Find where the given text appears and provide that cell's center as (X, Y) coordinate. 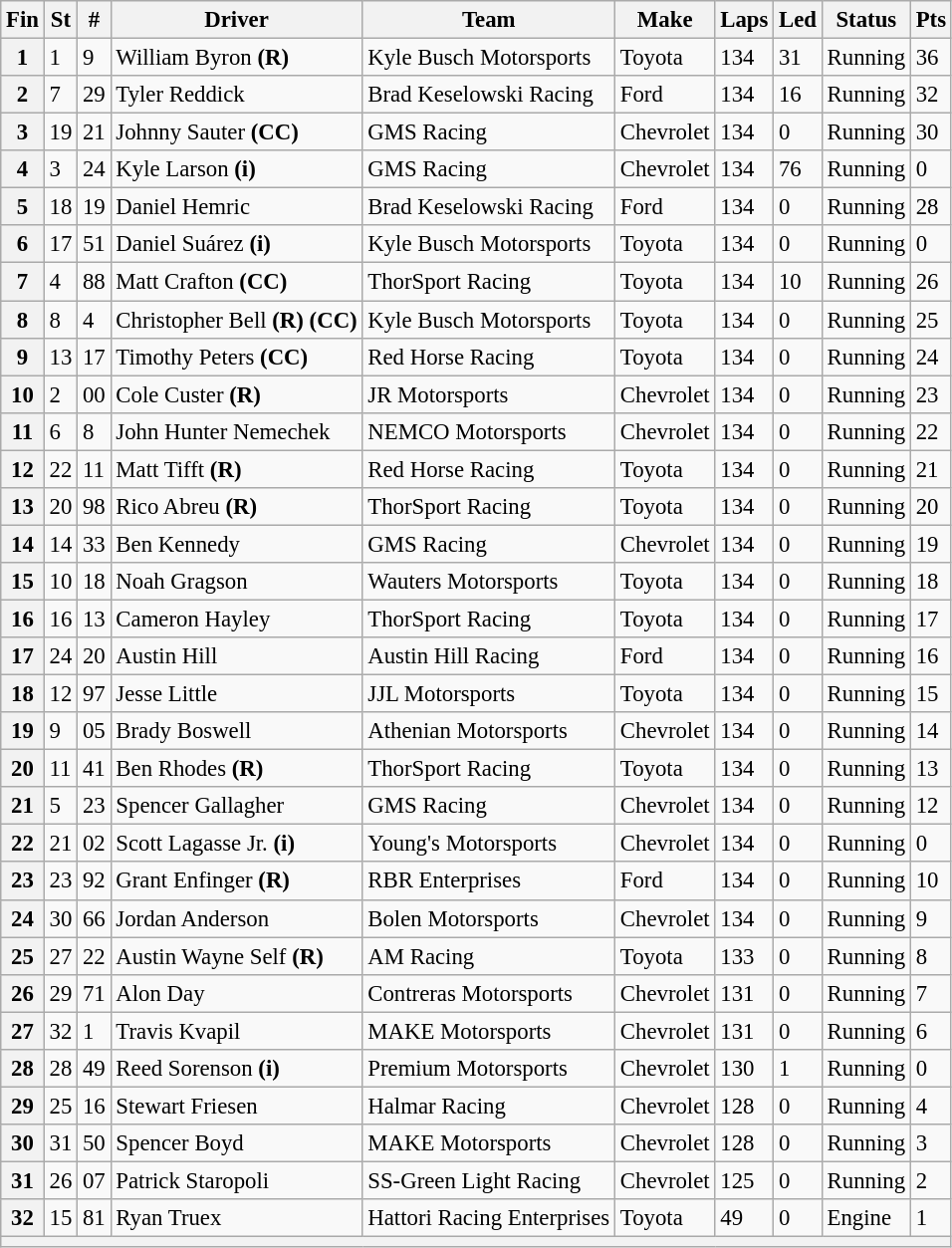
Tyler Reddick (237, 95)
Johnny Sauter (CC) (237, 132)
Cameron Hayley (237, 619)
98 (94, 507)
97 (94, 694)
JR Motorsports (489, 394)
41 (94, 769)
92 (94, 881)
William Byron (R) (237, 58)
76 (799, 169)
Cole Custer (R) (237, 394)
Brady Boswell (237, 731)
Contreras Motorsports (489, 993)
Matt Crafton (CC) (237, 282)
Fin (23, 20)
Jesse Little (237, 694)
02 (94, 844)
NEMCO Motorsports (489, 431)
Daniel Suárez (i) (237, 244)
Ryan Truex (237, 1218)
130 (745, 1069)
00 (94, 394)
Young's Motorsports (489, 844)
33 (94, 544)
Matt Tifft (R) (237, 469)
Patrick Staropoli (237, 1180)
Premium Motorsports (489, 1069)
AM Racing (489, 956)
Austin Hill Racing (489, 656)
Scott Lagasse Jr. (i) (237, 844)
Rico Abreu (R) (237, 507)
Grant Enfinger (R) (237, 881)
Ben Rhodes (R) (237, 769)
Timothy Peters (CC) (237, 357)
66 (94, 918)
Team (489, 20)
Ben Kennedy (237, 544)
Make (665, 20)
Kyle Larson (i) (237, 169)
Noah Gragson (237, 582)
125 (745, 1180)
Bolen Motorsports (489, 918)
Spencer Boyd (237, 1143)
81 (94, 1218)
Travis Kvapil (237, 1031)
Spencer Gallagher (237, 806)
Laps (745, 20)
Wauters Motorsports (489, 582)
50 (94, 1143)
Halmar Racing (489, 1106)
Christopher Bell (R) (CC) (237, 320)
SS-Green Light Racing (489, 1180)
Alon Day (237, 993)
133 (745, 956)
Led (799, 20)
Athenian Motorsports (489, 731)
88 (94, 282)
Status (866, 20)
Hattori Racing Enterprises (489, 1218)
71 (94, 993)
Daniel Hemric (237, 207)
Engine (866, 1218)
Pts (930, 20)
RBR Enterprises (489, 881)
Driver (237, 20)
51 (94, 244)
Reed Sorenson (i) (237, 1069)
05 (94, 731)
07 (94, 1180)
Austin Hill (237, 656)
Jordan Anderson (237, 918)
36 (930, 58)
# (94, 20)
Stewart Friesen (237, 1106)
John Hunter Nemechek (237, 431)
St (60, 20)
JJL Motorsports (489, 694)
Austin Wayne Self (R) (237, 956)
